Pinpoint the cell where the given text exists, returning its (X, Y) midpoint coordinate. 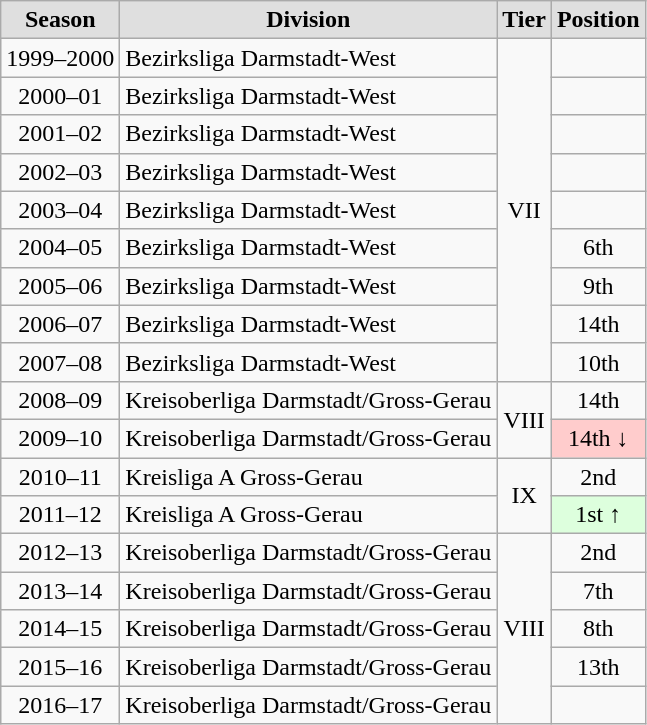
2005–06 (60, 286)
2010–11 (60, 477)
Tier (524, 20)
9th (598, 286)
2012–13 (60, 553)
Division (308, 20)
6th (598, 248)
IX (524, 496)
2009–10 (60, 438)
13th (598, 667)
2006–07 (60, 324)
2001–02 (60, 134)
2003–04 (60, 210)
2002–03 (60, 172)
10th (598, 362)
2004–05 (60, 248)
1st ↑ (598, 515)
2007–08 (60, 362)
2011–12 (60, 515)
2016–17 (60, 705)
2014–15 (60, 629)
Position (598, 20)
8th (598, 629)
2000–01 (60, 96)
Season (60, 20)
VII (524, 210)
7th (598, 591)
2013–14 (60, 591)
1999–2000 (60, 58)
2015–16 (60, 667)
2008–09 (60, 400)
14th ↓ (598, 438)
